Find where the given text appears and provide that cell's center as (x, y) coordinate. 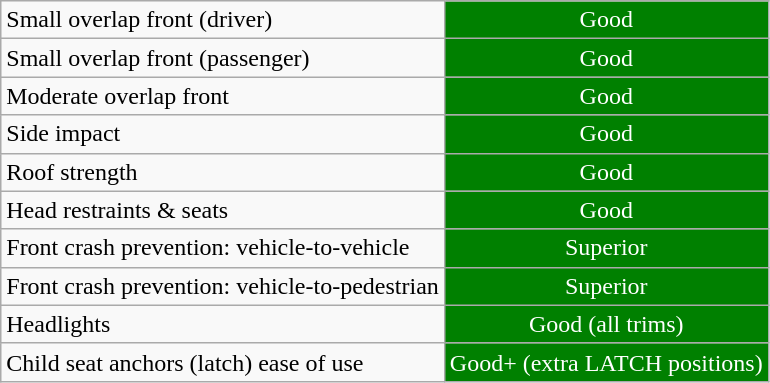
Small overlap front (driver) (223, 20)
Side impact (223, 134)
Front crash prevention: vehicle-to-pedestrian (223, 286)
Head restraints & seats (223, 210)
Front crash prevention: vehicle-to-vehicle (223, 248)
Good (all trims) (606, 324)
Moderate overlap front (223, 96)
Roof strength (223, 172)
Child seat anchors (latch) ease of use (223, 362)
Headlights (223, 324)
Small overlap front (passenger) (223, 58)
Good+ (extra LATCH positions) (606, 362)
